Search for the cell housing the specified text and yield its [x, y] center coordinate. 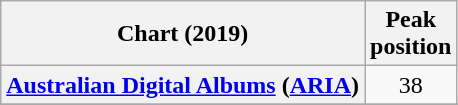
Chart (2019) [183, 34]
Australian Digital Albums (ARIA) [183, 85]
Peakposition [411, 34]
38 [411, 85]
